Locate the cell with the specified text and output its [X, Y] center coordinate. 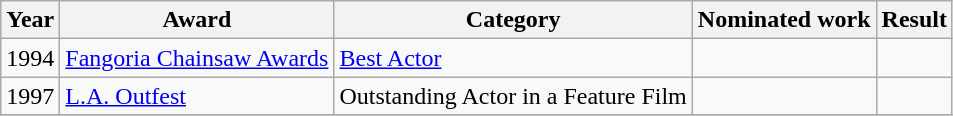
L.A. Outfest [197, 96]
Award [197, 20]
Fangoria Chainsaw Awards [197, 58]
Best Actor [513, 58]
Year [30, 20]
Result [914, 20]
1997 [30, 96]
Category [513, 20]
1994 [30, 58]
Outstanding Actor in a Feature Film [513, 96]
Nominated work [784, 20]
